Return the (x, y) coordinate for the center point of the cell that contains the specified text.  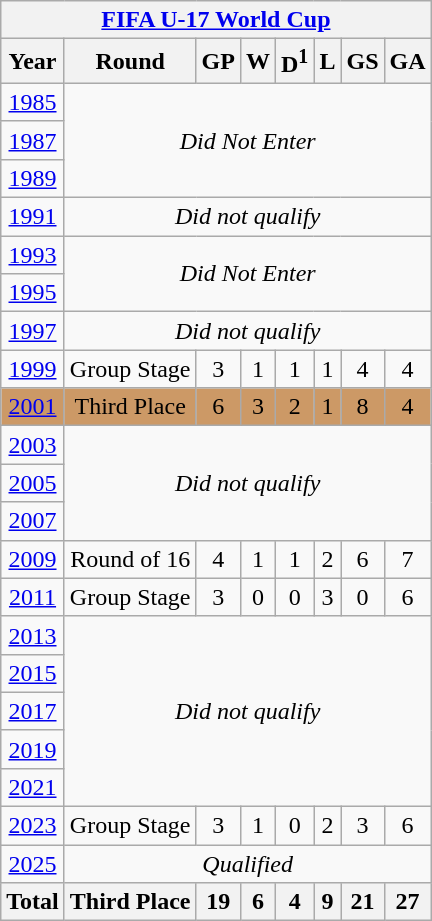
7 (408, 559)
2007 (33, 521)
2019 (33, 749)
2009 (33, 559)
9 (328, 902)
GP (218, 62)
W (258, 62)
1993 (33, 255)
1989 (33, 178)
2003 (33, 445)
2025 (33, 864)
Qualified (248, 864)
Round (130, 62)
1997 (33, 331)
8 (362, 407)
2013 (33, 635)
2001 (33, 407)
2011 (33, 597)
2005 (33, 483)
27 (408, 902)
2021 (33, 787)
FIFA U-17 World Cup (216, 20)
D1 (294, 62)
2023 (33, 826)
Year (33, 62)
1987 (33, 140)
Total (33, 902)
1985 (33, 102)
GA (408, 62)
1991 (33, 217)
2017 (33, 711)
21 (362, 902)
1995 (33, 293)
1999 (33, 369)
2015 (33, 673)
GS (362, 62)
19 (218, 902)
Round of 16 (130, 559)
L (328, 62)
